Locate the cell with the specified text and output its [X, Y] center coordinate. 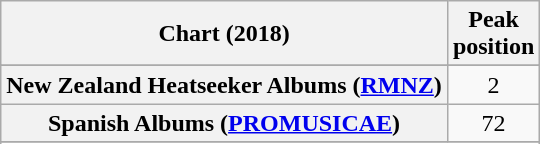
Spanish Albums (PROMUSICAE) [224, 123]
72 [493, 123]
Peak position [493, 34]
2 [493, 85]
Chart (2018) [224, 34]
New Zealand Heatseeker Albums (RMNZ) [224, 85]
